Search for the cell housing the specified text and yield its (x, y) center coordinate. 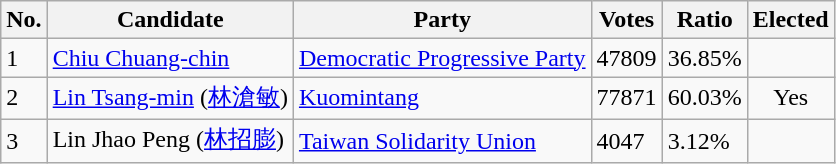
3.12% (704, 140)
47809 (626, 58)
4047 (626, 140)
Party (442, 20)
36.85% (704, 58)
Lin Jhao Peng (林招膨) (170, 140)
Kuomintang (442, 98)
Taiwan Solidarity Union (442, 140)
Yes (790, 98)
77871 (626, 98)
Democratic Progressive Party (442, 58)
2 (24, 98)
3 (24, 140)
No. (24, 20)
Lin Tsang-min (林滄敏) (170, 98)
Chiu Chuang-chin (170, 58)
Candidate (170, 20)
Votes (626, 20)
Elected (790, 20)
Ratio (704, 20)
1 (24, 58)
60.03% (704, 98)
